Return the [x, y] coordinate for the center point of the cell that contains the specified text.  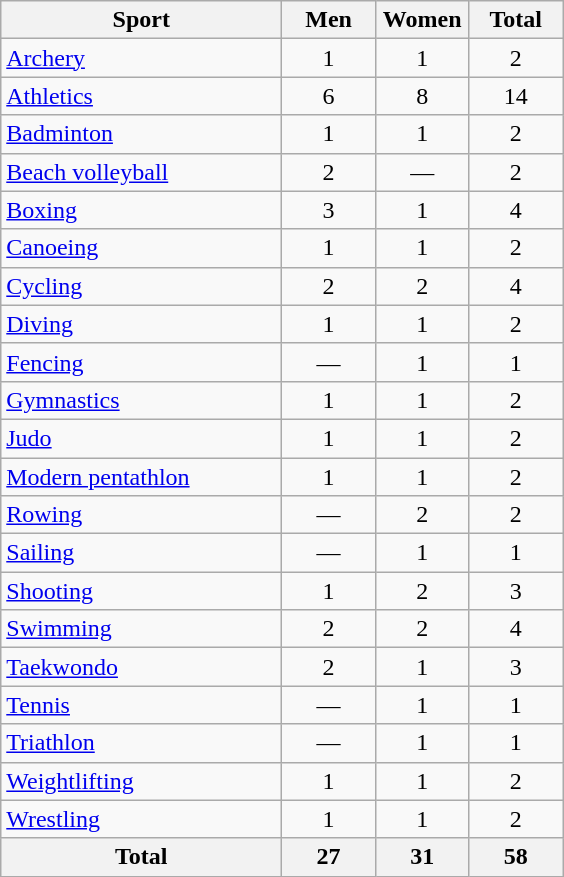
Boxing [142, 210]
Women [422, 20]
Cycling [142, 286]
Athletics [142, 96]
27 [329, 857]
Badminton [142, 134]
Swimming [142, 629]
Sailing [142, 553]
Canoeing [142, 248]
Men [329, 20]
Weightlifting [142, 781]
Rowing [142, 515]
Modern pentathlon [142, 477]
Wrestling [142, 819]
6 [329, 96]
14 [516, 96]
Tennis [142, 705]
Shooting [142, 591]
Taekwondo [142, 667]
Judo [142, 438]
Sport [142, 20]
Archery [142, 58]
Beach volleyball [142, 172]
8 [422, 96]
Fencing [142, 362]
Gymnastics [142, 400]
31 [422, 857]
Triathlon [142, 743]
Diving [142, 324]
58 [516, 857]
